Search for the cell housing the specified text and yield its [x, y] center coordinate. 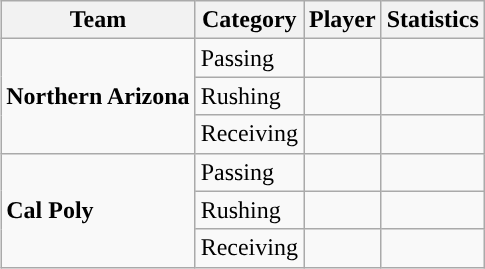
Cal Poly [98, 210]
Player [343, 20]
Northern Arizona [98, 96]
Category [249, 20]
Statistics [432, 20]
Team [98, 20]
